Detect which cell encompasses the target text, then output its [x, y] center coordinate. 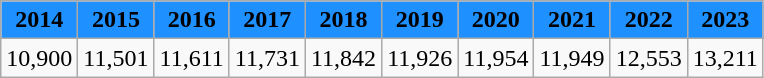
10,900 [40, 58]
2019 [420, 20]
2016 [192, 20]
11,842 [343, 58]
2020 [496, 20]
12,553 [648, 58]
2023 [725, 20]
11,949 [572, 58]
11,611 [192, 58]
2015 [116, 20]
2021 [572, 20]
13,211 [725, 58]
11,501 [116, 58]
11,954 [496, 58]
11,731 [267, 58]
2017 [267, 20]
11,926 [420, 58]
2014 [40, 20]
2022 [648, 20]
2018 [343, 20]
